Return (X, Y) of the center of cell containing provided text 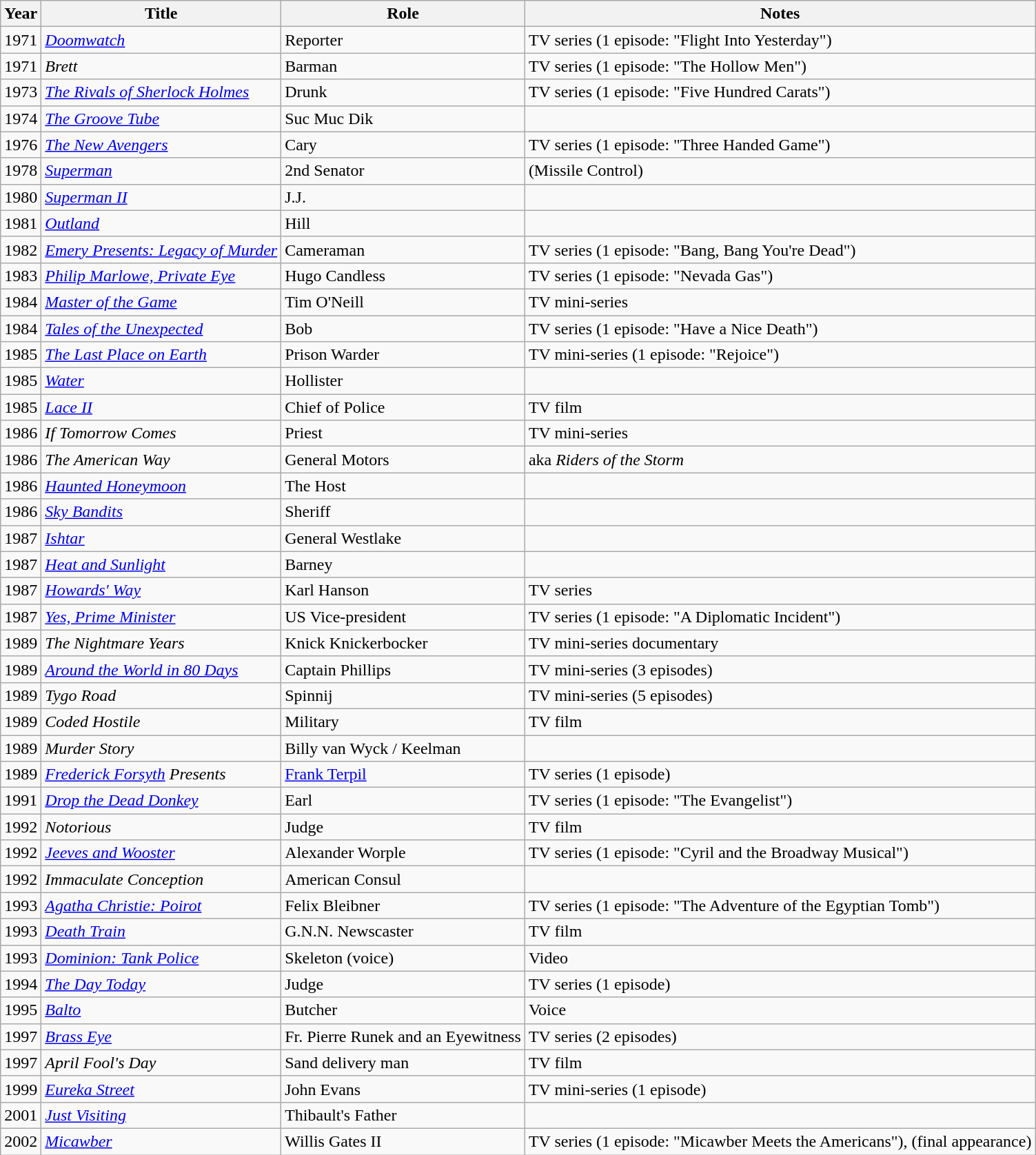
Yes, Prime Minister (161, 617)
1976 (21, 145)
1982 (21, 249)
Heat and Sunlight (161, 564)
Willis Gates II (403, 1141)
Master of the Game (161, 302)
Notes (780, 14)
Drunk (403, 92)
Priest (403, 433)
1983 (21, 276)
Chief of Police (403, 407)
Knick Knickerbocker (403, 643)
April Fool's Day (161, 1063)
If Tomorrow Comes (161, 433)
TV series (1 episode: "Bang, Bang You're Dead") (780, 249)
Hollister (403, 381)
TV series (1 episode: "A Diplomatic Incident") (780, 617)
Barman (403, 66)
1980 (21, 197)
TV mini-series documentary (780, 643)
The Day Today (161, 984)
2001 (21, 1115)
Hill (403, 223)
Agatha Christie: Poirot (161, 906)
TV series (1 episode: "Flight Into Yesterday") (780, 40)
Felix Bleibner (403, 906)
Sky Bandits (161, 512)
Death Train (161, 932)
TV series (1 episode: "Cyril and the Broadway Musical") (780, 853)
Howards' Way (161, 591)
J.J. (403, 197)
TV mini-series (1 episode) (780, 1089)
Frederick Forsyth Presents (161, 775)
Thibault's Father (403, 1115)
TV series (1 episode: "Three Handed Game") (780, 145)
Brett (161, 66)
TV series (2 episodes) (780, 1036)
Balto (161, 1010)
1994 (21, 984)
Sand delivery man (403, 1063)
Year (21, 14)
Philip Marlowe, Private Eye (161, 276)
Captain Phillips (403, 669)
Superman (161, 171)
TV mini-series (1 episode: "Rejoice") (780, 355)
The Groove Tube (161, 119)
1973 (21, 92)
TV series (1 episode: "The Adventure of the Egyptian Tomb") (780, 906)
Emery Presents: Legacy of Murder (161, 249)
Bob (403, 329)
TV mini-series (3 episodes) (780, 669)
G.N.N. Newscaster (403, 932)
Tales of the Unexpected (161, 329)
Lace II (161, 407)
2nd Senator (403, 171)
TV series (1 episode: "Nevada Gas") (780, 276)
Cary (403, 145)
Murder Story (161, 748)
Earl (403, 801)
Role (403, 14)
The New Avengers (161, 145)
TV series (1 episode: "Five Hundred Carats") (780, 92)
1995 (21, 1010)
Drop the Dead Donkey (161, 801)
Tygo Road (161, 695)
Tim O'Neill (403, 302)
Immaculate Conception (161, 879)
Video (780, 958)
aka Riders of the Storm (780, 460)
General Westlake (403, 538)
TV series (1 episode: "The Evangelist") (780, 801)
1981 (21, 223)
1991 (21, 801)
1999 (21, 1089)
Around the World in 80 Days (161, 669)
The American Way (161, 460)
General Motors (403, 460)
Dominion: Tank Police (161, 958)
Voice (780, 1010)
Hugo Candless (403, 276)
Karl Hanson (403, 591)
Outland (161, 223)
Cameraman (403, 249)
John Evans (403, 1089)
Military (403, 722)
Alexander Worple (403, 853)
Barney (403, 564)
Haunted Honeymoon (161, 486)
TV mini-series (5 episodes) (780, 695)
The Last Place on Earth (161, 355)
1974 (21, 119)
Billy van Wyck / Keelman (403, 748)
American Consul (403, 879)
Eureka Street (161, 1089)
1978 (21, 171)
Coded Hostile (161, 722)
Sheriff (403, 512)
2002 (21, 1141)
Water (161, 381)
TV series (1 episode: "Have a Nice Death") (780, 329)
Fr. Pierre Runek and an Eyewitness (403, 1036)
Skeleton (voice) (403, 958)
Suc Muc Dik (403, 119)
US Vice-president (403, 617)
Reporter (403, 40)
Title (161, 14)
Just Visiting (161, 1115)
Spinnij (403, 695)
Notorious (161, 827)
Brass Eye (161, 1036)
Micawber (161, 1141)
TV series (780, 591)
Butcher (403, 1010)
TV series (1 episode: "The Hollow Men") (780, 66)
The Host (403, 486)
(Missile Control) (780, 171)
Prison Warder (403, 355)
Frank Terpil (403, 775)
The Nightmare Years (161, 643)
Jeeves and Wooster (161, 853)
The Rivals of Sherlock Holmes (161, 92)
TV series (1 episode: "Micawber Meets the Americans"), (final appearance) (780, 1141)
Superman II (161, 197)
Ishtar (161, 538)
Doomwatch (161, 40)
